Search for the cell housing the specified text and yield its [X, Y] center coordinate. 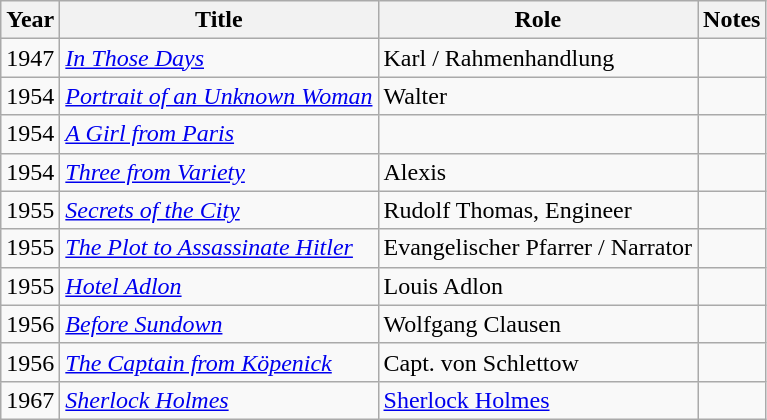
In Those Days [219, 58]
A Girl from Paris [219, 134]
Before Sundown [219, 324]
Role [538, 20]
Hotel Adlon [219, 286]
1947 [30, 58]
Louis Adlon [538, 286]
Portrait of an Unknown Woman [219, 96]
Capt. von Schlettow [538, 362]
Three from Variety [219, 172]
Notes [732, 20]
Secrets of the City [219, 210]
Karl / Rahmenhandlung [538, 58]
Alexis [538, 172]
Year [30, 20]
The Captain from Köpenick [219, 362]
Rudolf Thomas, Engineer [538, 210]
Walter [538, 96]
Evangelischer Pfarrer / Narrator [538, 248]
1967 [30, 400]
Wolfgang Clausen [538, 324]
Title [219, 20]
The Plot to Assassinate Hitler [219, 248]
